For the text-containing cell, return its midpoint in [X, Y] coordinate format. 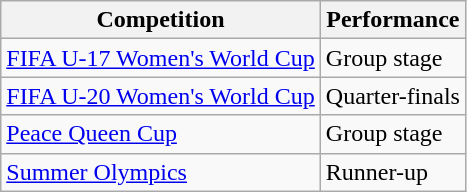
FIFA U-20 Women's World Cup [161, 96]
Performance [392, 20]
Peace Queen Cup [161, 134]
Competition [161, 20]
Quarter-finals [392, 96]
FIFA U-17 Women's World Cup [161, 58]
Summer Olympics [161, 172]
Runner-up [392, 172]
